From the cell containing the given text, extract its center point as (X, Y) coordinate. 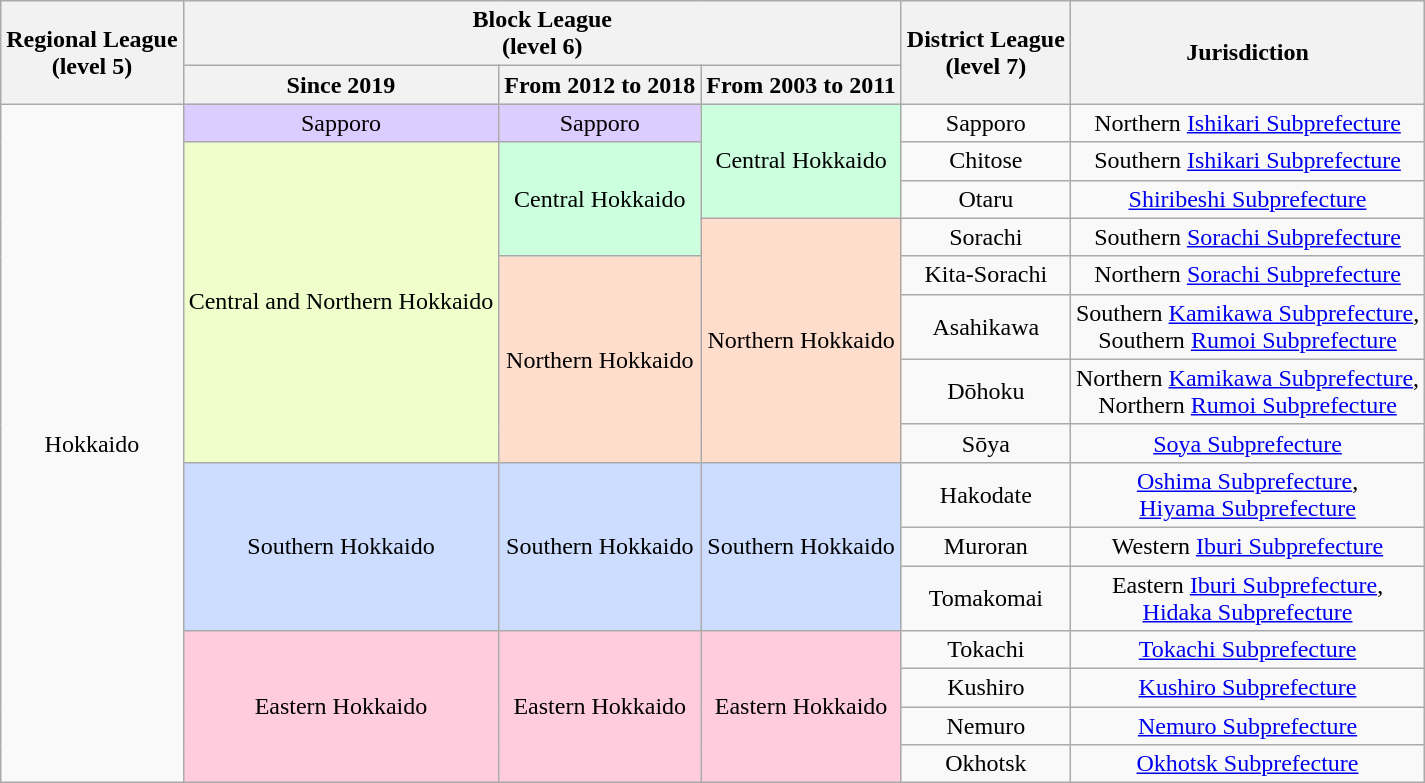
Since 2019 (341, 85)
From 2003 to 2011 (802, 85)
Regional League(level 5) (92, 52)
Asahikawa (986, 326)
Okhotsk Subprefecture (1247, 764)
Block League(level 6) (542, 34)
Tokachi (986, 650)
Northern Sorachi Subprefecture (1247, 275)
Hokkaido (92, 444)
Dōhoku (986, 392)
Northern Kamikawa Subprefecture, Northern Rumoi Subprefecture (1247, 392)
Southern Kamikawa Subprefecture, Southern Rumoi Subprefecture (1247, 326)
Oshima Subprefecture, Hiyama Subprefecture (1247, 494)
Northern Ishikari Subprefecture (1247, 123)
Jurisdiction (1247, 52)
Southern Ishikari Subprefecture (1247, 161)
Central and Northern Hokkaido (341, 302)
Okhotsk (986, 764)
Eastern Iburi Subprefecture, Hidaka Subprefecture (1247, 598)
Kushiro Subprefecture (1247, 688)
Sorachi (986, 237)
Otaru (986, 199)
Sōya (986, 443)
District League(level 7) (986, 52)
Tokachi Subprefecture (1247, 650)
Tomakomai (986, 598)
Southern Sorachi Subprefecture (1247, 237)
Chitose (986, 161)
Muroran (986, 546)
Shiribeshi Subprefecture (1247, 199)
Kita-Sorachi (986, 275)
Hakodate (986, 494)
Nemuro Subprefecture (1247, 726)
Nemuro (986, 726)
From 2012 to 2018 (600, 85)
Soya Subprefecture (1247, 443)
Western Iburi Subprefecture (1247, 546)
Kushiro (986, 688)
